Search for the cell housing the specified text and yield its (x, y) center coordinate. 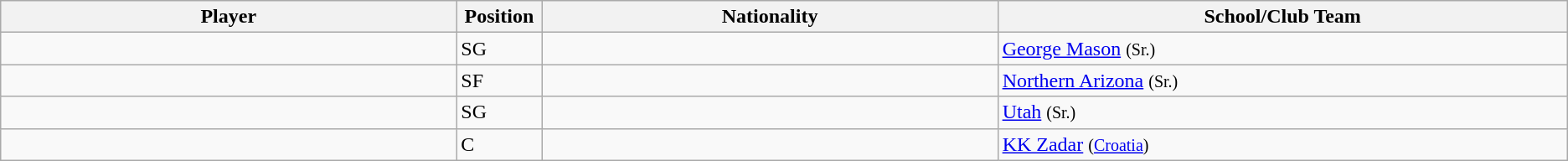
SF (499, 80)
Utah (Sr.) (1282, 112)
KK Zadar (Croatia) (1282, 144)
Player (229, 17)
George Mason (Sr.) (1282, 49)
Position (499, 17)
Nationality (770, 17)
School/Club Team (1282, 17)
C (499, 144)
Northern Arizona (Sr.) (1282, 80)
